Provide the (X, Y) coordinate of the cell's center where the given text is located.  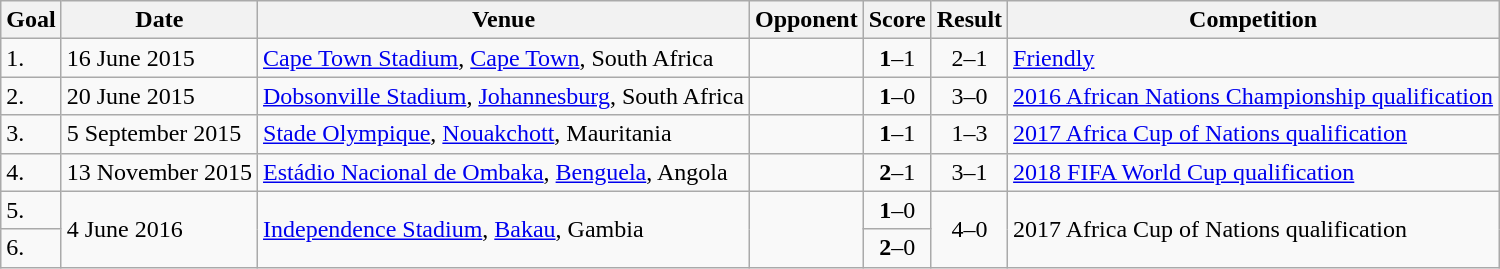
6. (31, 248)
5 September 2015 (159, 134)
4 June 2016 (159, 229)
Estádio Nacional de Ombaka, Benguela, Angola (504, 172)
Dobsonville Stadium, Johannesburg, South Africa (504, 96)
2018 FIFA World Cup qualification (1254, 172)
2. (31, 96)
2016 African Nations Championship qualification (1254, 96)
3–0 (969, 96)
3–1 (969, 172)
Cape Town Stadium, Cape Town, South Africa (504, 58)
Opponent (806, 20)
Date (159, 20)
Result (969, 20)
4. (31, 172)
13 November 2015 (159, 172)
16 June 2015 (159, 58)
Stade Olympique, Nouakchott, Mauritania (504, 134)
1–3 (969, 134)
Venue (504, 20)
2–0 (897, 248)
1. (31, 58)
Independence Stadium, Bakau, Gambia (504, 229)
20 June 2015 (159, 96)
Competition (1254, 20)
4–0 (969, 229)
Goal (31, 20)
5. (31, 210)
Friendly (1254, 58)
Score (897, 20)
3. (31, 134)
